For the text-containing cell, return its midpoint in (x, y) coordinate format. 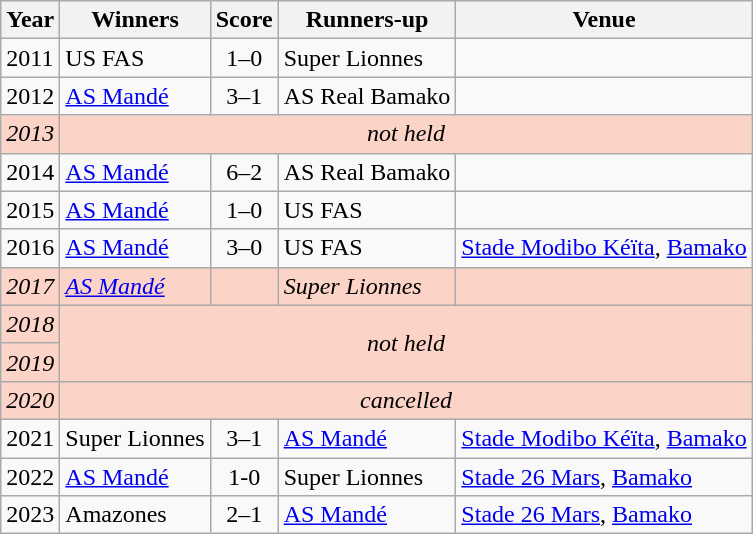
2013 (30, 134)
Venue (604, 20)
2012 (30, 96)
3–0 (244, 248)
2015 (30, 210)
2022 (30, 477)
2019 (30, 362)
2–1 (244, 515)
2020 (30, 400)
Amazones (135, 515)
1-0 (244, 477)
cancelled (406, 400)
Runners-up (367, 20)
2021 (30, 438)
2018 (30, 324)
2016 (30, 248)
2023 (30, 515)
Winners (135, 20)
Year (30, 20)
2014 (30, 172)
2011 (30, 58)
2017 (30, 286)
6–2 (244, 172)
Score (244, 20)
